From the cell containing the given text, extract its center point as (x, y) coordinate. 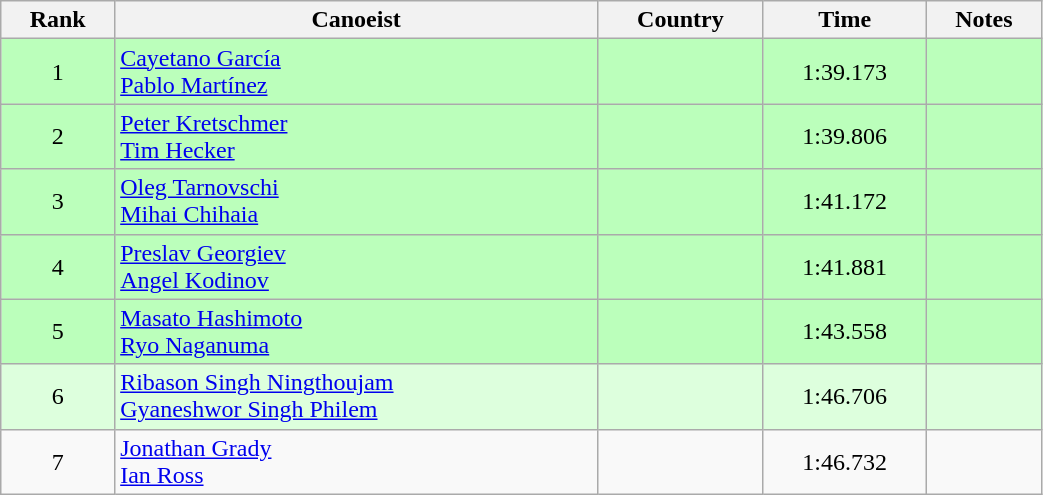
Masato HashimotoRyo Naganuma (356, 332)
7 (58, 462)
Country (680, 20)
Ribason Singh NingthoujamGyaneshwor Singh Philem (356, 396)
2 (58, 136)
4 (58, 266)
Preslav GeorgievAngel Kodinov (356, 266)
Jonathan GradyIan Ross (356, 462)
1:39.173 (844, 72)
6 (58, 396)
1:41.881 (844, 266)
1 (58, 72)
Peter KretschmerTim Hecker (356, 136)
1:43.558 (844, 332)
Cayetano GarcíaPablo Martínez (356, 72)
1:46.706 (844, 396)
5 (58, 332)
Notes (984, 20)
Rank (58, 20)
Canoeist (356, 20)
Oleg TarnovschiMihai Chihaia (356, 202)
1:46.732 (844, 462)
3 (58, 202)
1:41.172 (844, 202)
1:39.806 (844, 136)
Time (844, 20)
